Output the (X, Y) coordinate of the center of the cell containing the given text.  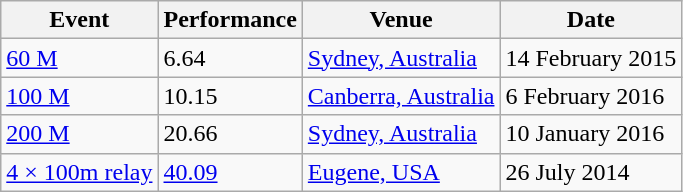
20.66 (230, 134)
14 February 2015 (591, 58)
10 January 2016 (591, 134)
40.09 (230, 172)
Event (80, 20)
Eugene, USA (401, 172)
6 February 2016 (591, 96)
Performance (230, 20)
200 M (80, 134)
100 M (80, 96)
4 × 100m relay (80, 172)
6.64 (230, 58)
60 M (80, 58)
10.15 (230, 96)
Venue (401, 20)
26 July 2014 (591, 172)
Canberra, Australia (401, 96)
Date (591, 20)
